Return the [x, y] coordinate for the center point of the cell that contains the specified text.  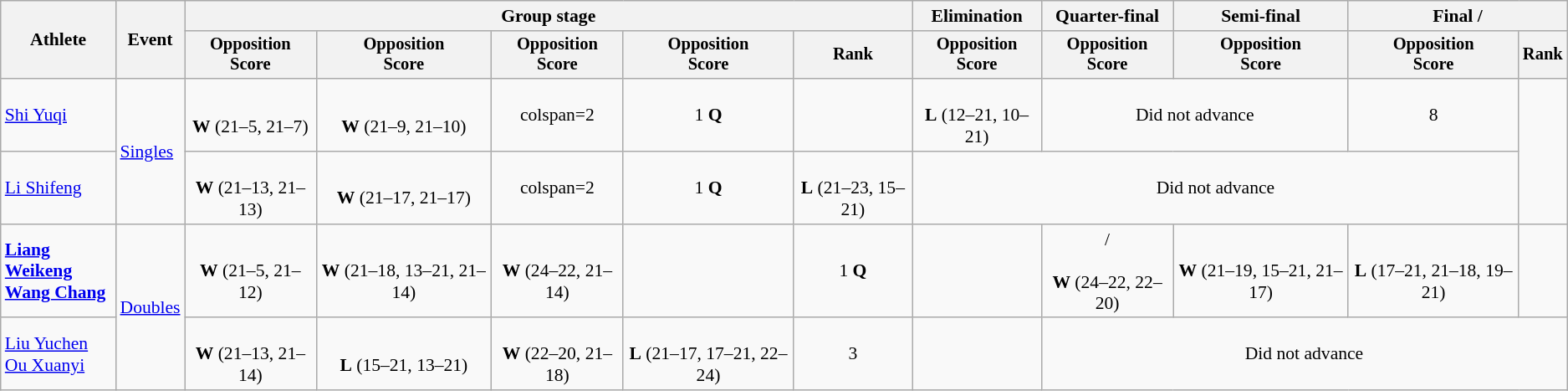
Liu YuchenOu Xuanyi [59, 355]
W (24–22, 21–14) [558, 271]
W (21–19, 15–21, 21–17) [1261, 271]
W (21–17, 21–17) [403, 188]
W (21–13, 21–14) [251, 355]
Athlete [59, 40]
Quarter-final [1107, 16]
L (21–23, 15–21) [853, 188]
L (12–21, 10–21) [977, 116]
W (21–13, 21–13) [251, 188]
W (21–9, 21–10) [403, 116]
Singles [150, 151]
3 [853, 355]
8 [1433, 116]
W (21–18, 13–21, 21–14) [403, 271]
Semi-final [1261, 16]
Elimination [977, 16]
W (21–5, 21–12) [251, 271]
/W (24–22, 22–20) [1107, 271]
W (21–5, 21–7) [251, 116]
L (17–21, 21–18, 19–21) [1433, 271]
L (15–21, 13–21) [403, 355]
Li Shifeng [59, 188]
Liang WeikengWang Chang [59, 271]
Final / [1457, 16]
Doubles [150, 308]
W (22–20, 21–18) [558, 355]
L (21–17, 17–21, 22–24) [708, 355]
Shi Yuqi [59, 116]
Event [150, 40]
Group stage [549, 16]
